Scan for the cell matching the given text and deliver its [X, Y] coordinate at center. 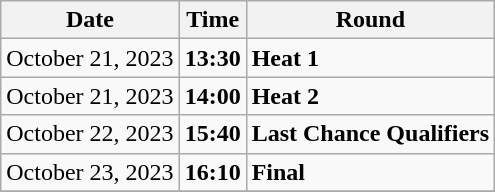
Heat 2 [370, 96]
15:40 [212, 134]
Round [370, 20]
October 23, 2023 [90, 172]
14:00 [212, 96]
Time [212, 20]
October 22, 2023 [90, 134]
Last Chance Qualifiers [370, 134]
Heat 1 [370, 58]
13:30 [212, 58]
Date [90, 20]
Final [370, 172]
16:10 [212, 172]
